Return the [x, y] coordinate for the center point of the cell that contains the specified text.  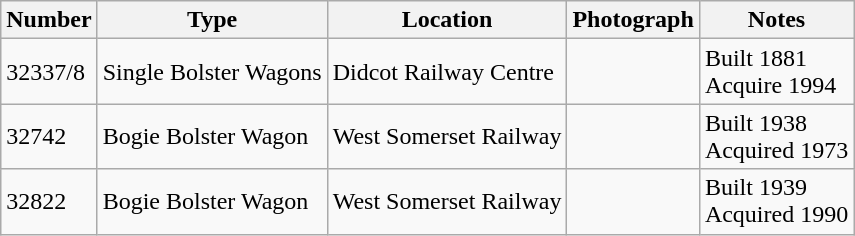
Built 1938Acquired 1973 [776, 136]
Type [212, 20]
32822 [49, 202]
32742 [49, 136]
Location [447, 20]
32337/8 [49, 72]
Didcot Railway Centre [447, 72]
Single Bolster Wagons [212, 72]
Built 1881Acquire 1994 [776, 72]
Built 1939Acquired 1990 [776, 202]
Photograph [633, 20]
Number [49, 20]
Notes [776, 20]
